Search for the cell housing the specified text and yield its [X, Y] center coordinate. 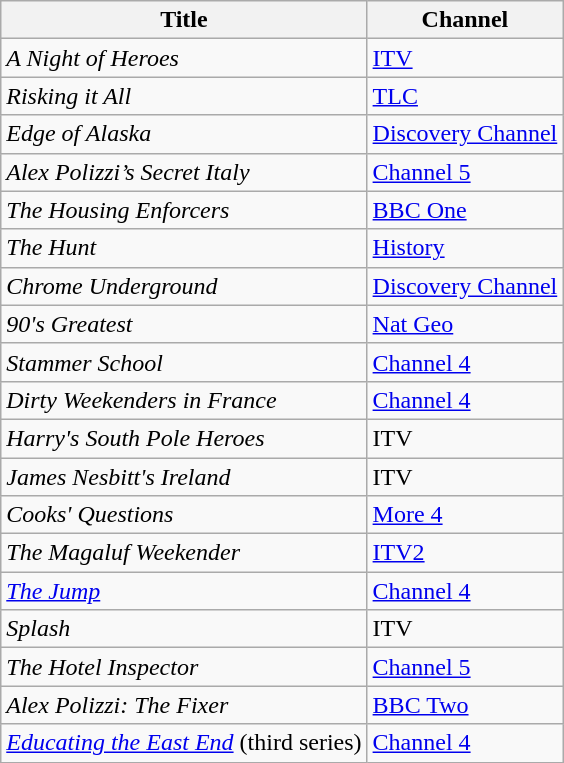
Channel [465, 20]
History [465, 248]
90's Greatest [184, 324]
More 4 [465, 515]
The Hunt [184, 248]
Stammer School [184, 362]
Educating the East End (third series) [184, 743]
Nat Geo [465, 324]
Alex Polizzi: The Fixer [184, 705]
Title [184, 20]
BBC One [465, 210]
The Jump [184, 591]
The Housing Enforcers [184, 210]
BBC Two [465, 705]
James Nesbitt's Ireland [184, 477]
Splash [184, 629]
A Night of Heroes [184, 58]
TLC [465, 96]
Chrome Underground [184, 286]
Dirty Weekenders in France [184, 400]
Risking it All [184, 96]
Cooks' Questions [184, 515]
Alex Polizzi’s Secret Italy [184, 172]
Harry's South Pole Heroes [184, 438]
Edge of Alaska [184, 134]
ITV2 [465, 553]
The Hotel Inspector [184, 667]
The Magaluf Weekender [184, 553]
